Extract the [X, Y] coordinate from the center of the cell holding the provided text.  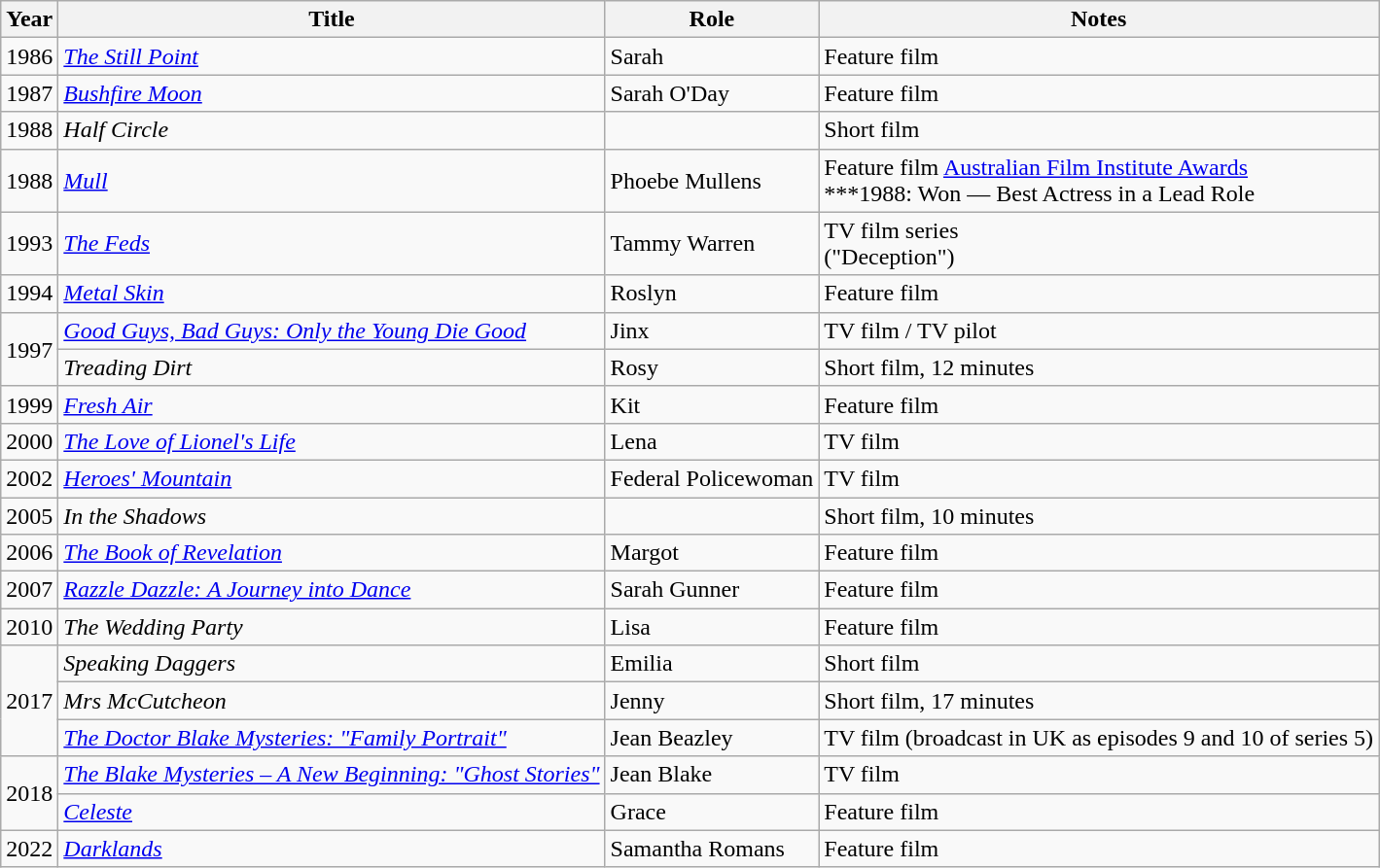
Sarah [712, 56]
Fresh Air [332, 404]
Role [712, 19]
Notes [1099, 19]
2005 [29, 516]
TV film series("Deception") [1099, 243]
Samantha Romans [712, 849]
The Blake Mysteries – A New Beginning: "Ghost Stories" [332, 775]
2000 [29, 441]
Phoebe Mullens [712, 181]
Kit [712, 404]
Short film, 10 minutes [1099, 516]
The Still Point [332, 56]
2018 [29, 793]
Speaking Daggers [332, 664]
Jinx [712, 330]
TV film (broadcast in UK as episodes 9 and 10 of series 5) [1099, 738]
Sarah Gunner [712, 590]
Federal Policewoman [712, 478]
In the Shadows [332, 516]
The Book of Revelation [332, 553]
2010 [29, 627]
Metal Skin [332, 294]
Jean Beazley [712, 738]
Grace [712, 812]
Razzle Dazzle: A Journey into Dance [332, 590]
Lena [712, 441]
The Feds [332, 243]
2017 [29, 701]
Emilia [712, 664]
TV film / TV pilot [1099, 330]
Rosy [712, 367]
Tammy Warren [712, 243]
Mrs McCutcheon [332, 701]
Jean Blake [712, 775]
2002 [29, 478]
Good Guys, Bad Guys: Only the Young Die Good [332, 330]
Sarah O'Day [712, 93]
Year [29, 19]
Half Circle [332, 130]
2022 [29, 849]
1999 [29, 404]
Feature film Australian Film Institute Awards ***1988: Won — Best Actress in a Lead Role [1099, 181]
1987 [29, 93]
Mull [332, 181]
1986 [29, 56]
1993 [29, 243]
Darklands [332, 849]
Heroes' Mountain [332, 478]
Celeste [332, 812]
Short film, 17 minutes [1099, 701]
Bushfire Moon [332, 93]
Treading Dirt [332, 367]
Title [332, 19]
Roslyn [712, 294]
Margot [712, 553]
1994 [29, 294]
The Love of Lionel's Life [332, 441]
The Doctor Blake Mysteries: "Family Portrait" [332, 738]
2007 [29, 590]
The Wedding Party [332, 627]
Jenny [712, 701]
Short film, 12 minutes [1099, 367]
2006 [29, 553]
Lisa [712, 627]
1997 [29, 349]
